Provide the (X, Y) coordinate of the cell's center where the given text is located.  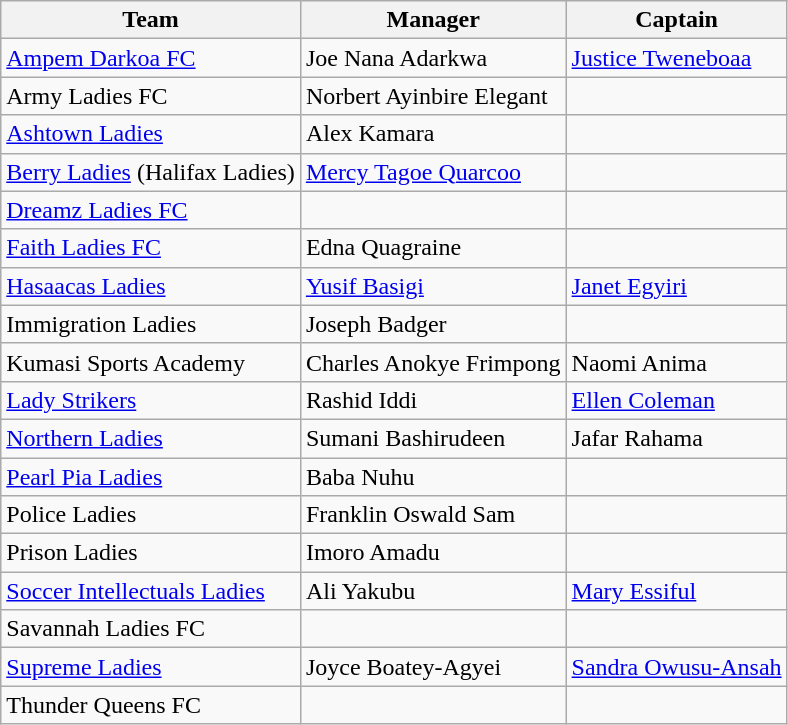
Joseph Badger (433, 324)
Captain (676, 20)
Team (151, 20)
Berry Ladies (Halifax Ladies) (151, 172)
Police Ladies (151, 515)
Joe Nana Adarkwa (433, 58)
Sumani Bashirudeen (433, 438)
Hasaacas Ladies (151, 286)
Dreamz Ladies FC (151, 210)
Justice Tweneboaa (676, 58)
Norbert Ayinbire Elegant (433, 96)
Manager (433, 20)
Lady Strikers (151, 400)
Sandra Owusu-Ansah (676, 667)
Janet Egyiri (676, 286)
Naomi Anima (676, 362)
Alex Kamara (433, 134)
Joyce Boatey-Agyei (433, 667)
Yusif Basigi (433, 286)
Charles Anokye Frimpong (433, 362)
Faith Ladies FC (151, 248)
Ashtown Ladies (151, 134)
Soccer Intellectuals Ladies (151, 591)
Prison Ladies (151, 553)
Ellen Coleman (676, 400)
Kumasi Sports Academy (151, 362)
Imoro Amadu (433, 553)
Rashid Iddi (433, 400)
Thunder Queens FC (151, 705)
Immigration Ladies (151, 324)
Supreme Ladies (151, 667)
Mary Essiful (676, 591)
Ampem Darkoa FC (151, 58)
Jafar Rahama (676, 438)
Edna Quagraine (433, 248)
Savannah Ladies FC (151, 629)
Army Ladies FC (151, 96)
Ali Yakubu (433, 591)
Franklin Oswald Sam (433, 515)
Pearl Pia Ladies (151, 477)
Northern Ladies (151, 438)
Mercy Tagoe Quarcoo (433, 172)
Baba Nuhu (433, 477)
